Scan for the cell matching the given text and deliver its (X, Y) coordinate at center. 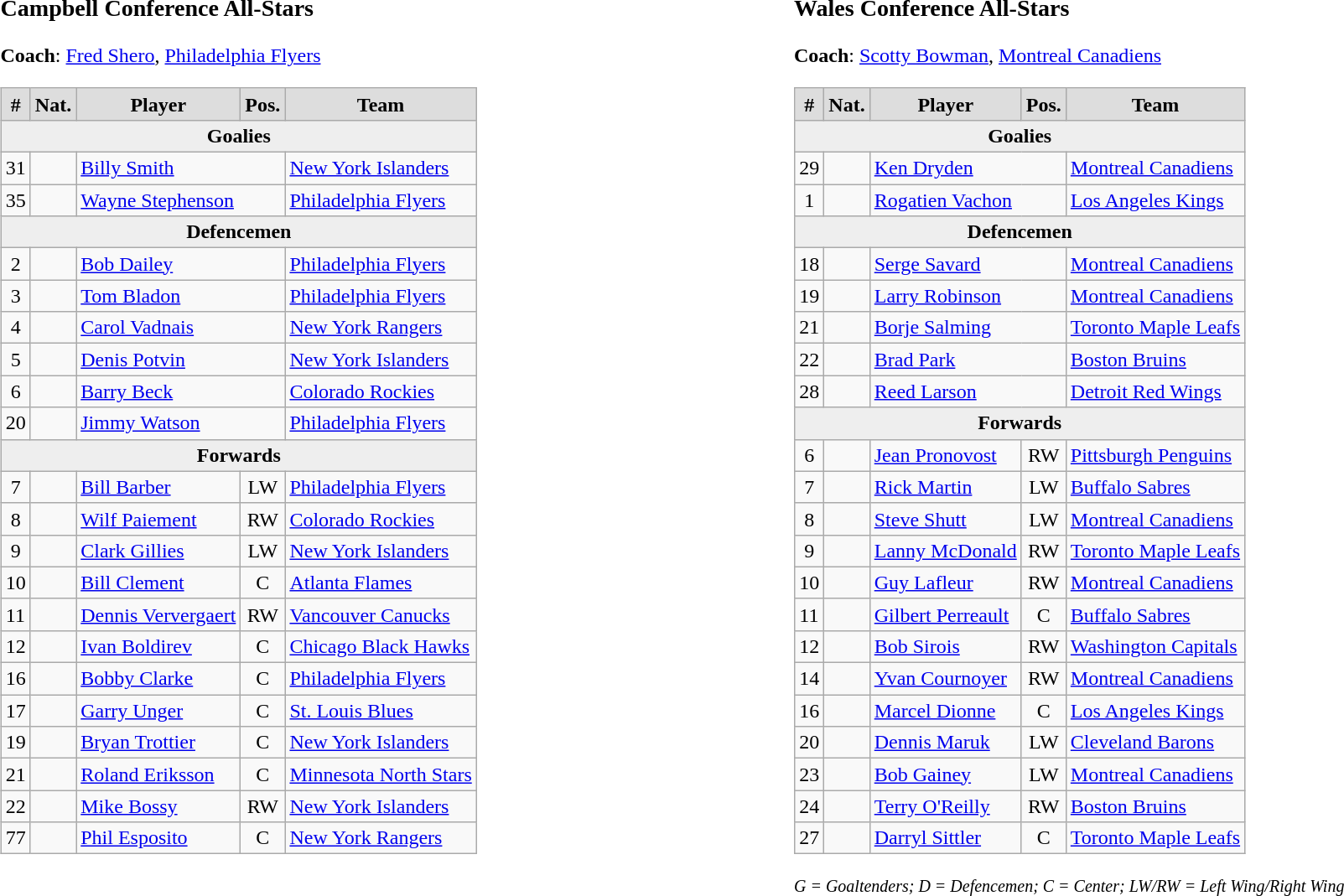
Garry Unger (158, 711)
Chicago Black Hawks (381, 646)
Steve Shutt (946, 519)
2 (15, 264)
3 (15, 296)
31 (15, 168)
Guy Lafleur (946, 583)
Tom Bladon (181, 296)
Bob Gainey (946, 774)
Dennis Maruk (946, 743)
Clark Gillies (158, 551)
Mike Bossy (158, 806)
Lanny McDonald (946, 551)
Detroit Red Wings (1155, 391)
Gilbert Perreault (946, 614)
Bob Dailey (181, 264)
Bill Barber (158, 487)
Minnesota North Stars (381, 774)
4 (15, 328)
Darryl Sittler (946, 838)
Larry Robinson (968, 296)
14 (810, 679)
23 (810, 774)
Billy Smith (181, 168)
1 (810, 200)
Bryan Trottier (158, 743)
Jimmy Watson (181, 423)
Wilf Paiement (158, 519)
Marcel Dionne (946, 711)
18 (810, 264)
Borje Salming (968, 328)
Ivan Boldirev (158, 646)
St. Louis Blues (381, 711)
77 (15, 838)
Atlanta Flames (381, 583)
Cleveland Barons (1155, 743)
17 (15, 711)
Washington Capitals (1155, 646)
27 (810, 838)
Terry O'Reilly (946, 806)
Reed Larson (968, 391)
Ken Dryden (968, 168)
Bill Clement (158, 583)
Carol Vadnais (181, 328)
Roland Eriksson (158, 774)
Rogatien Vachon (968, 200)
Serge Savard (968, 264)
Bob Sirois (946, 646)
Pittsburgh Penguins (1155, 455)
Jean Pronovost (946, 455)
Rick Martin (946, 487)
Yvan Cournoyer (946, 679)
29 (810, 168)
35 (15, 200)
Barry Beck (181, 391)
Vancouver Canucks (381, 614)
Wayne Stephenson (181, 200)
Brad Park (968, 360)
Dennis Ververgaert (158, 614)
Denis Potvin (181, 360)
Phil Esposito (158, 838)
28 (810, 391)
Bobby Clarke (158, 679)
24 (810, 806)
5 (15, 360)
